Return the [X, Y] coordinate for the center point of the cell that contains the specified text.  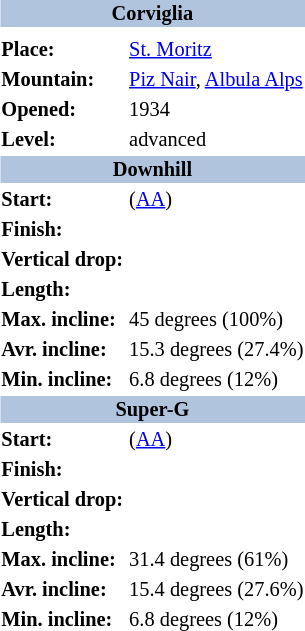
15.3 degrees (27.4%) [216, 350]
Downhill [152, 170]
St. Moritz [216, 50]
6.8 degrees (12%) [216, 380]
15.4 degrees (27.6%) [216, 590]
Corviglia [152, 14]
Place: [62, 50]
Mountain: [62, 80]
advanced [216, 140]
Super-G [152, 410]
Min. incline: [62, 380]
45 degrees (100%) [216, 320]
Piz Nair, Albula Alps [216, 80]
1934 [216, 110]
Level: [62, 140]
Opened: [62, 110]
31.4 degrees (61%) [216, 560]
